Detect which cell encompasses the target text, then output its [x, y] center coordinate. 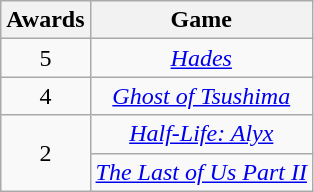
5 [46, 58]
Game [201, 20]
Ghost of Tsushima [201, 96]
Half-Life: Alyx [201, 134]
Hades [201, 58]
Awards [46, 20]
2 [46, 153]
The Last of Us Part II [201, 172]
4 [46, 96]
